Extract the [x, y] coordinate from the center of the cell holding the provided text.  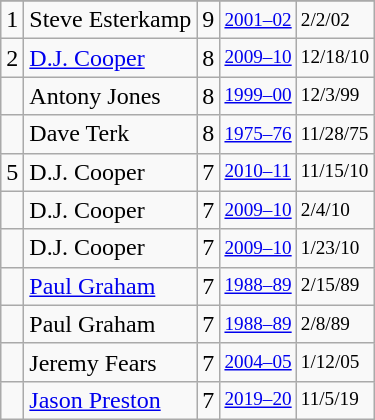
11/5/19 [334, 400]
2001–02 [258, 20]
1/23/10 [334, 248]
Antony Jones [110, 96]
11/28/75 [334, 134]
2/2/02 [334, 20]
2004–05 [258, 362]
2/8/89 [334, 324]
1975–76 [258, 134]
2/15/89 [334, 286]
2010–11 [258, 172]
12/3/99 [334, 96]
Dave Terk [110, 134]
2019–20 [258, 400]
1 [12, 20]
5 [12, 172]
2 [12, 58]
12/18/10 [334, 58]
1999–00 [258, 96]
Jeremy Fears [110, 362]
1/12/05 [334, 362]
9 [208, 20]
2/4/10 [334, 210]
11/15/10 [334, 172]
Steve Esterkamp [110, 20]
Jason Preston [110, 400]
